Return the [X, Y] coordinate for the center point of the cell that contains the specified text.  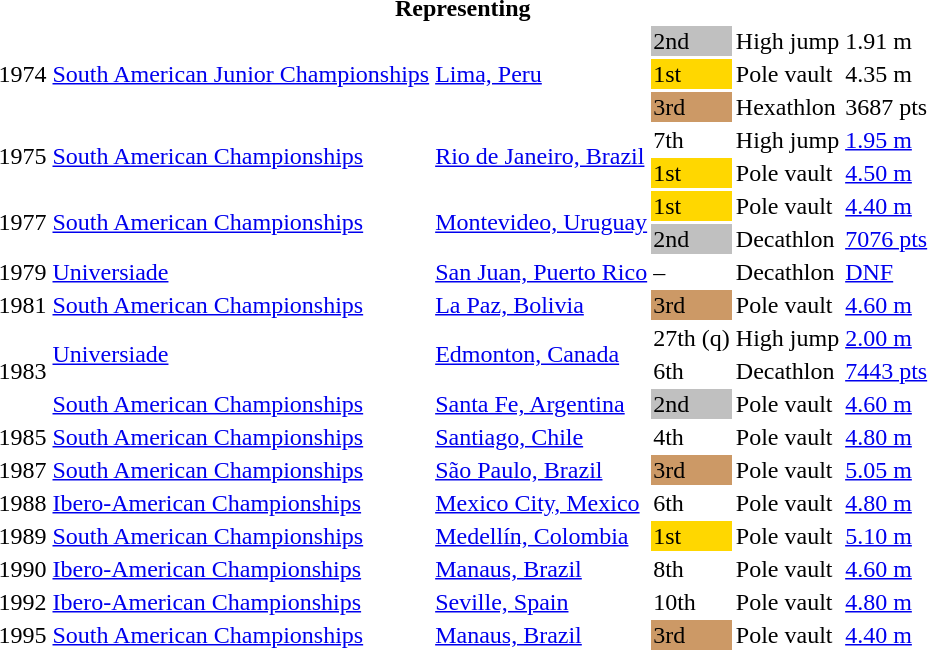
Santa Fe, Argentina [542, 404]
Mexico City, Mexico [542, 503]
Lima, Peru [542, 74]
Edmonton, Canada [542, 354]
Santiago, Chile [542, 437]
San Juan, Puerto Rico [542, 272]
8th [692, 569]
Montevideo, Uruguay [542, 222]
7th [692, 140]
La Paz, Bolivia [542, 305]
Rio de Janeiro, Brazil [542, 156]
4th [692, 437]
São Paulo, Brazil [542, 470]
South American Junior Championships [241, 74]
– [692, 272]
Medellín, Colombia [542, 536]
10th [692, 602]
Hexathlon [787, 107]
Seville, Spain [542, 602]
27th (q) [692, 338]
